Find where the given text appears and provide that cell's center as (X, Y) coordinate. 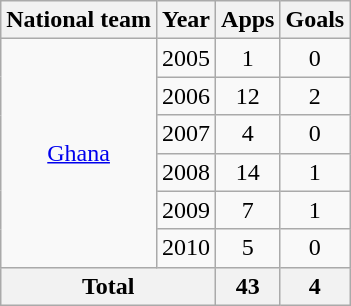
Goals (315, 20)
14 (248, 172)
Ghana (79, 153)
Year (186, 20)
2005 (186, 58)
Total (108, 286)
12 (248, 96)
2 (315, 96)
National team (79, 20)
7 (248, 210)
2010 (186, 248)
2008 (186, 172)
2009 (186, 210)
5 (248, 248)
Apps (248, 20)
2007 (186, 134)
43 (248, 286)
2006 (186, 96)
